Determine the (x, y) coordinate at the center of the cell enclosing the given text.  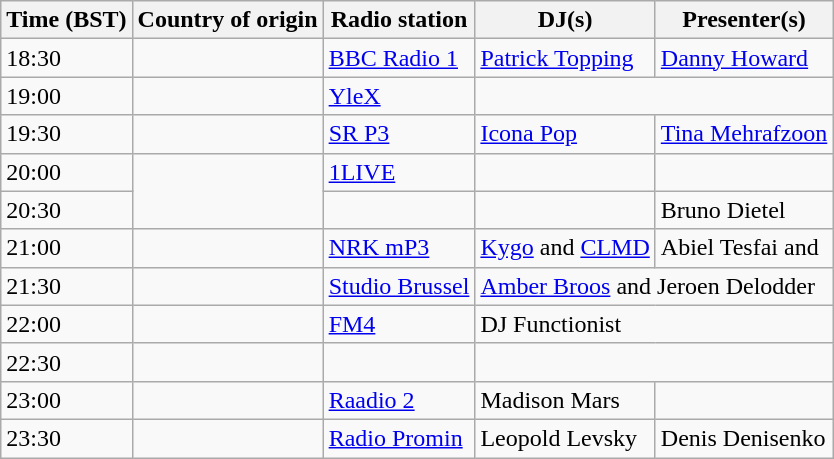
DJ Functionist (654, 324)
Country of origin (228, 20)
21:00 (66, 248)
1LIVE (399, 172)
BBC Radio 1 (399, 58)
Kygo and CLMD (565, 248)
Amber Broos and Jeroen Delodder (654, 286)
Bruno Dietel (744, 210)
23:00 (66, 400)
YleX (399, 96)
Presenter(s) (744, 20)
NRK mP3 (399, 248)
23:30 (66, 438)
Patrick Topping (565, 58)
Madison Mars (565, 400)
22:30 (66, 362)
Time (BST) (66, 20)
18:30 (66, 58)
Denis Denisenko (744, 438)
FM4 (399, 324)
Icona Pop (565, 134)
Danny Howard (744, 58)
20:00 (66, 172)
20:30 (66, 210)
Abiel Tesfai and (744, 248)
Leopold Levsky (565, 438)
Radio Promin (399, 438)
21:30 (66, 286)
Studio Brussel (399, 286)
19:00 (66, 96)
22:00 (66, 324)
Radio station (399, 20)
SR P3 (399, 134)
19:30 (66, 134)
Raadio 2 (399, 400)
Tina Mehrafzoon (744, 134)
DJ(s) (565, 20)
